Return the [x, y] coordinate for the center point of the cell that contains the specified text.  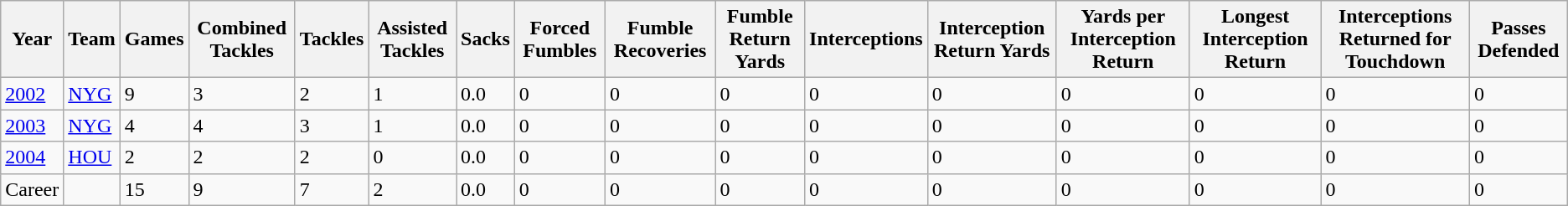
Forced Fumbles [560, 39]
Interceptions [866, 39]
Passes Defended [1518, 39]
Assisted Tackles [412, 39]
Career [32, 189]
Fumble Return Yards [761, 39]
2004 [32, 157]
Year [32, 39]
Interception Return Yards [992, 39]
Games [154, 39]
HOU [92, 157]
Fumble Recoveries [660, 39]
15 [154, 189]
7 [332, 189]
Tackles [332, 39]
Sacks [486, 39]
2003 [32, 126]
Team [92, 39]
Combined Tackles [241, 39]
Yards per Interception Return [1122, 39]
Longest Interception Return [1255, 39]
Interceptions Returned for Touchdown [1395, 39]
2002 [32, 94]
